Pinpoint the cell where the given text exists, returning its [X, Y] midpoint coordinate. 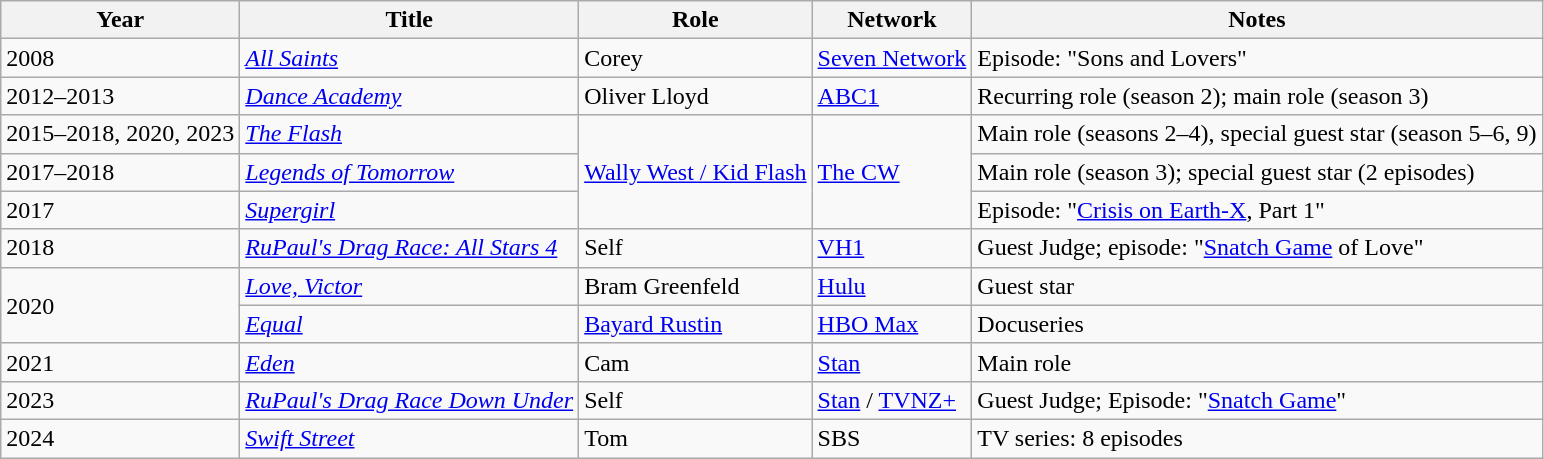
All Saints [410, 58]
Recurring role (season 2); main role (season 3) [1257, 96]
Main role [1257, 362]
Seven Network [892, 58]
2024 [120, 438]
Hulu [892, 286]
Swift Street [410, 438]
Notes [1257, 20]
Bram Greenfeld [696, 286]
Bayard Rustin [696, 324]
2017 [120, 210]
2023 [120, 400]
Supergirl [410, 210]
Wally West / Kid Flash [696, 172]
VH1 [892, 248]
Stan [892, 362]
2021 [120, 362]
2017–2018 [120, 172]
The CW [892, 172]
Main role (seasons 2–4), special guest star (season 5–6, 9) [1257, 134]
Role [696, 20]
Docuseries [1257, 324]
Dance Academy [410, 96]
The Flash [410, 134]
SBS [892, 438]
Episode: "Sons and Lovers" [1257, 58]
Eden [410, 362]
Network [892, 20]
Episode: "Crisis on Earth-X, Part 1" [1257, 210]
ABC1 [892, 96]
2018 [120, 248]
2008 [120, 58]
TV series: 8 episodes [1257, 438]
2015–2018, 2020, 2023 [120, 134]
Stan / TVNZ+ [892, 400]
2020 [120, 305]
Title [410, 20]
HBO Max [892, 324]
Equal [410, 324]
Oliver Lloyd [696, 96]
Cam [696, 362]
Main role (season 3); special guest star (2 episodes) [1257, 172]
Corey [696, 58]
Tom [696, 438]
Guest Judge; Episode: "Snatch Game" [1257, 400]
Guest star [1257, 286]
Love, Victor [410, 286]
Year [120, 20]
2012–2013 [120, 96]
RuPaul's Drag Race Down Under [410, 400]
RuPaul's Drag Race: All Stars 4 [410, 248]
Guest Judge; episode: "Snatch Game of Love" [1257, 248]
Legends of Tomorrow [410, 172]
